Return the [x, y] coordinate for the center point of the cell that contains the specified text.  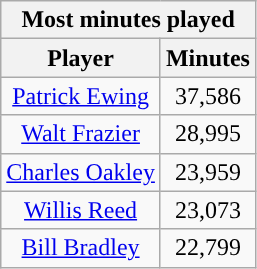
Minutes [208, 58]
22,799 [208, 248]
37,586 [208, 96]
Willis Reed [81, 210]
Most minutes played [128, 20]
Player [81, 58]
28,995 [208, 134]
Bill Bradley [81, 248]
Charles Oakley [81, 172]
Patrick Ewing [81, 96]
23,959 [208, 172]
Walt Frazier [81, 134]
23,073 [208, 210]
